Output the [X, Y] coordinate of the center of the cell containing the given text.  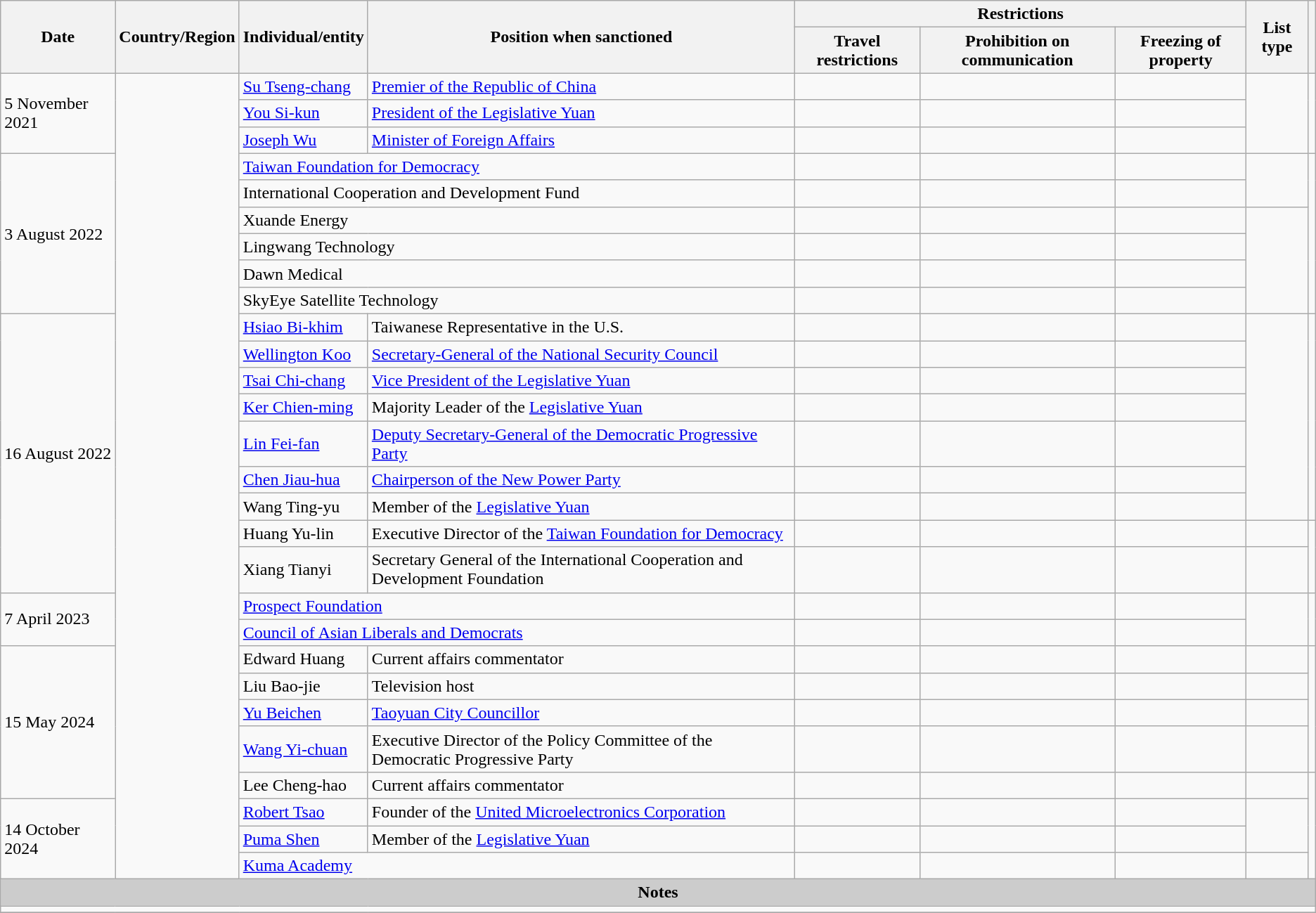
Puma Shen [304, 838]
President of the Legislative Yuan [581, 113]
Joseph Wu [304, 140]
Kuma Academy [517, 866]
Yu Beichen [304, 713]
Vice President of the Legislative Yuan [581, 381]
Edward Huang [304, 659]
Xuande Energy [517, 220]
Tsai Chi-chang [304, 381]
Secretary General of the International Cooperation and Development Foundation [581, 569]
Hsiao Bi-khim [304, 327]
Executive Director of the Taiwan Foundation for Democracy [581, 533]
14 October 2024 [58, 838]
Notes [658, 893]
Premier of the Republic of China [581, 86]
Position when sanctioned [581, 37]
Chen Jiau-hua [304, 480]
Taoyuan City Councillor [581, 713]
Xiang Tianyi [304, 569]
Executive Director of the Policy Committee of the Democratic Progressive Party [581, 749]
Council of Asian Liberals and Democrats [517, 633]
Chairperson of the New Power Party [581, 480]
Robert Tsao [304, 812]
Ker Chien-ming [304, 408]
Liu Bao-jie [304, 686]
3 August 2022 [58, 233]
Lee Cheng-hao [304, 785]
Dawn Medical [517, 273]
Wellington Koo [304, 354]
SkyEye Satellite Technology [517, 300]
Lingwang Technology [517, 247]
Majority Leader of the Legislative Yuan [581, 408]
16 August 2022 [58, 453]
Taiwan Foundation for Democracy [517, 167]
15 May 2024 [58, 723]
Su Tseng-chang [304, 86]
Freezing of property [1180, 51]
Deputy Secretary-General of the Democratic Progressive Party [581, 444]
Secretary-General of the National Security Council [581, 354]
Prohibition on communication [1017, 51]
7 April 2023 [58, 619]
International Cooperation and Development Fund [517, 193]
Restrictions [1021, 14]
Founder of the United Microelectronics Corporation [581, 812]
Taiwanese Representative in the U.S. [581, 327]
Prospect Foundation [517, 606]
List type [1277, 37]
Television host [581, 686]
Individual/entity [304, 37]
Wang Yi-chuan [304, 749]
Date [58, 37]
You Si-kun [304, 113]
Huang Yu-lin [304, 533]
Country/Region [177, 37]
Wang Ting-yu [304, 507]
5 November 2021 [58, 113]
Lin Fei-fan [304, 444]
Minister of Foreign Affairs [581, 140]
Travel restrictions [858, 51]
